Output the [x, y] coordinate of the center of the cell containing the given text.  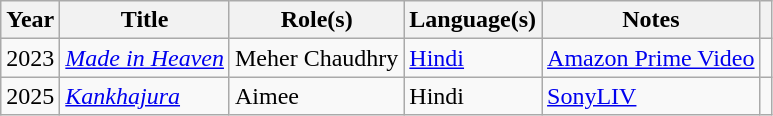
Title [145, 20]
Made in Heaven [145, 58]
2023 [30, 58]
Meher Chaudhry [316, 58]
Kankhajura [145, 96]
Language(s) [473, 20]
Role(s) [316, 20]
Aimee [316, 96]
Year [30, 20]
Notes [651, 20]
Amazon Prime Video [651, 58]
SonyLIV [651, 96]
2025 [30, 96]
